Capture the cell that displays the provided text and extract its [x, y] central coordinate. 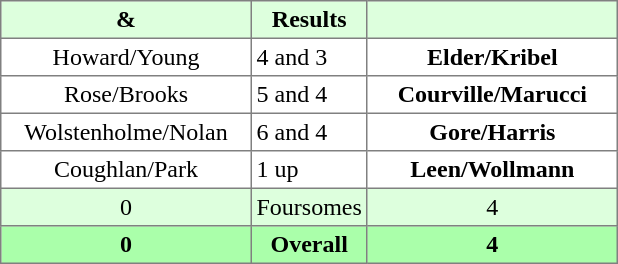
1 up [309, 170]
Courville/Marucci [492, 95]
Results [309, 20]
Howard/Young [126, 57]
Foursomes [309, 207]
Overall [309, 245]
Gore/Harris [492, 132]
Leen/Wollmann [492, 170]
Rose/Brooks [126, 95]
5 and 4 [309, 95]
Elder/Kribel [492, 57]
Coughlan/Park [126, 170]
& [126, 20]
6 and 4 [309, 132]
4 and 3 [309, 57]
Wolstenholme/Nolan [126, 132]
